Pinpoint the cell where the given text exists, returning its (x, y) midpoint coordinate. 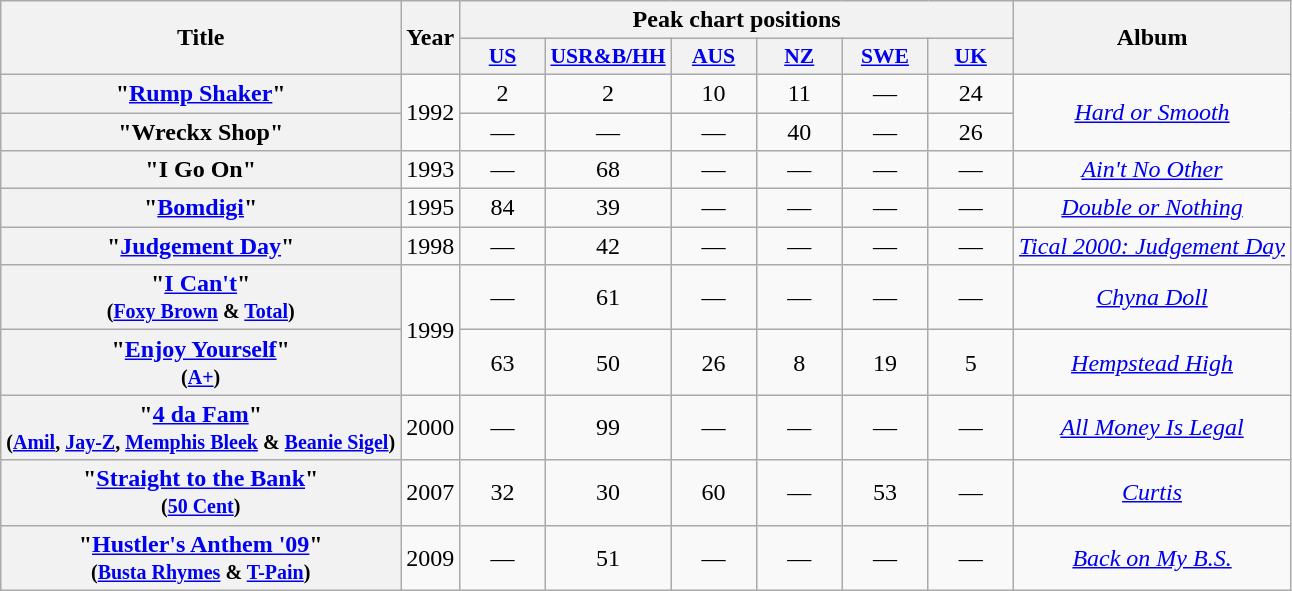
USR&B/HH (608, 57)
32 (503, 492)
Ain't No Other (1152, 170)
2000 (430, 428)
84 (503, 208)
All Money Is Legal (1152, 428)
63 (503, 362)
1999 (430, 330)
"Straight to the Bank"(50 Cent) (201, 492)
Hempstead High (1152, 362)
50 (608, 362)
1998 (430, 246)
Back on My B.S. (1152, 558)
"Rump Shaker" (201, 93)
51 (608, 558)
"Wreckx Shop" (201, 131)
AUS (714, 57)
8 (799, 362)
Hard or Smooth (1152, 112)
1995 (430, 208)
2007 (430, 492)
US (503, 57)
"I Go On" (201, 170)
Year (430, 38)
24 (971, 93)
"Enjoy Yourself"(A+) (201, 362)
1992 (430, 112)
61 (608, 298)
Peak chart positions (737, 20)
SWE (885, 57)
53 (885, 492)
5 (971, 362)
Curtis (1152, 492)
60 (714, 492)
39 (608, 208)
"Judgement Day" (201, 246)
2009 (430, 558)
Tical 2000: Judgement Day (1152, 246)
Album (1152, 38)
11 (799, 93)
Chyna Doll (1152, 298)
"Bomdigi" (201, 208)
10 (714, 93)
40 (799, 131)
"I Can't"(Foxy Brown & Total) (201, 298)
Title (201, 38)
Double or Nothing (1152, 208)
30 (608, 492)
UK (971, 57)
NZ (799, 57)
1993 (430, 170)
19 (885, 362)
"4 da Fam"(Amil, Jay-Z, Memphis Bleek & Beanie Sigel) (201, 428)
68 (608, 170)
99 (608, 428)
"Hustler's Anthem '09"(Busta Rhymes & T-Pain) (201, 558)
42 (608, 246)
